Scan for the cell matching the given text and deliver its (x, y) coordinate at center. 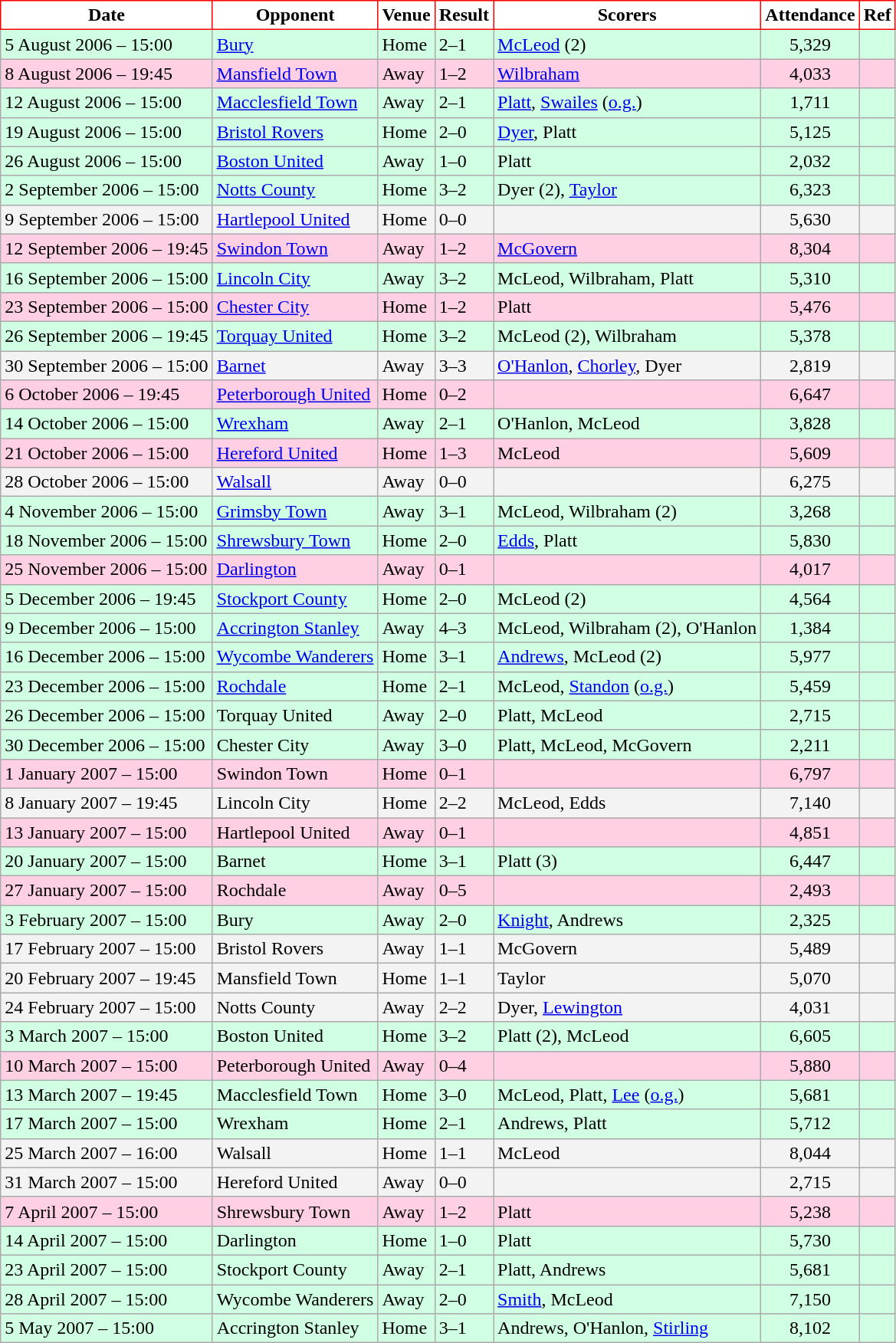
Platt (2), McLeod (627, 1036)
O'Hanlon, Chorley, Dyer (627, 366)
2,493 (810, 891)
23 April 2007 – 15:00 (107, 1269)
28 April 2007 – 15:00 (107, 1299)
14 April 2007 – 15:00 (107, 1240)
26 December 2006 – 15:00 (107, 715)
7,150 (810, 1299)
Attendance (810, 15)
Dyer, Lewington (627, 1007)
5,125 (810, 132)
26 September 2006 – 19:45 (107, 336)
McLeod, Platt, Lee (o.g.) (627, 1095)
5,310 (810, 277)
8,044 (810, 1153)
3 February 2007 – 15:00 (107, 920)
2,819 (810, 366)
5,378 (810, 336)
21 October 2006 – 15:00 (107, 453)
6,647 (810, 395)
8,102 (810, 1328)
0–5 (464, 891)
Taylor (627, 978)
4 November 2006 – 15:00 (107, 511)
8,304 (810, 248)
23 December 2006 – 15:00 (107, 686)
1–3 (464, 453)
5,730 (810, 1240)
16 December 2006 – 15:00 (107, 657)
5 May 2007 – 15:00 (107, 1328)
5 December 2006 – 19:45 (107, 599)
4,031 (810, 1007)
Wilbraham (627, 74)
4–3 (464, 628)
18 November 2006 – 15:00 (107, 540)
Scorers (627, 15)
4,017 (810, 570)
4,033 (810, 74)
12 August 2006 – 15:00 (107, 103)
7 April 2007 – 15:00 (107, 1211)
Knight, Andrews (627, 920)
Platt, McLeod (627, 715)
Smith, McLeod (627, 1299)
16 September 2006 – 15:00 (107, 277)
5 August 2006 – 15:00 (107, 44)
3,828 (810, 424)
2,325 (810, 920)
1 January 2007 – 15:00 (107, 773)
30 December 2006 – 15:00 (107, 744)
Andrews, Platt (627, 1124)
25 November 2006 – 15:00 (107, 570)
0–4 (464, 1066)
McLeod (2), Wilbraham (627, 336)
Dyer, Platt (627, 132)
26 August 2006 – 15:00 (107, 161)
McLeod, Wilbraham (2) (627, 511)
8 January 2007 – 19:45 (107, 803)
10 March 2007 – 15:00 (107, 1066)
20 January 2007 – 15:00 (107, 862)
McLeod, Wilbraham (2), O'Hanlon (627, 628)
5,476 (810, 307)
Grimsby Town (295, 511)
5,630 (810, 219)
28 October 2006 – 15:00 (107, 482)
25 March 2007 – 16:00 (107, 1153)
5,712 (810, 1124)
6 October 2006 – 19:45 (107, 395)
O'Hanlon, McLeod (627, 424)
Platt, McLeod, McGovern (627, 744)
2,032 (810, 161)
20 February 2007 – 19:45 (107, 978)
Andrews, McLeod (2) (627, 657)
3 March 2007 – 15:00 (107, 1036)
5,977 (810, 657)
6,605 (810, 1036)
6,797 (810, 773)
24 February 2007 – 15:00 (107, 1007)
6,323 (810, 190)
9 December 2006 – 15:00 (107, 628)
30 September 2006 – 15:00 (107, 366)
3–3 (464, 366)
9 September 2006 – 15:00 (107, 219)
5,830 (810, 540)
8 August 2006 – 19:45 (107, 74)
Edds, Platt (627, 540)
3,268 (810, 511)
5,609 (810, 453)
13 March 2007 – 19:45 (107, 1095)
Andrews, O'Hanlon, Stirling (627, 1328)
17 February 2007 – 15:00 (107, 949)
27 January 2007 – 15:00 (107, 891)
5,880 (810, 1066)
Platt (3) (627, 862)
17 March 2007 – 15:00 (107, 1124)
McLeod, Edds (627, 803)
McLeod, Wilbraham, Platt (627, 277)
1,711 (810, 103)
5,489 (810, 949)
14 October 2006 – 15:00 (107, 424)
Date (107, 15)
19 August 2006 – 15:00 (107, 132)
5,329 (810, 44)
Platt, Swailes (o.g.) (627, 103)
Opponent (295, 15)
2,211 (810, 744)
6,275 (810, 482)
23 September 2006 – 15:00 (107, 307)
5,070 (810, 978)
12 September 2006 – 19:45 (107, 248)
4,564 (810, 599)
13 January 2007 – 15:00 (107, 832)
4,851 (810, 832)
6,447 (810, 862)
Result (464, 15)
0–2 (464, 395)
Dyer (2), Taylor (627, 190)
5,238 (810, 1211)
31 March 2007 – 15:00 (107, 1182)
Ref (877, 15)
McLeod, Standon (o.g.) (627, 686)
2 September 2006 – 15:00 (107, 190)
Platt, Andrews (627, 1269)
5,459 (810, 686)
Venue (406, 15)
1,384 (810, 628)
7,140 (810, 803)
